Find where the given text appears and provide that cell's center as [X, Y] coordinate. 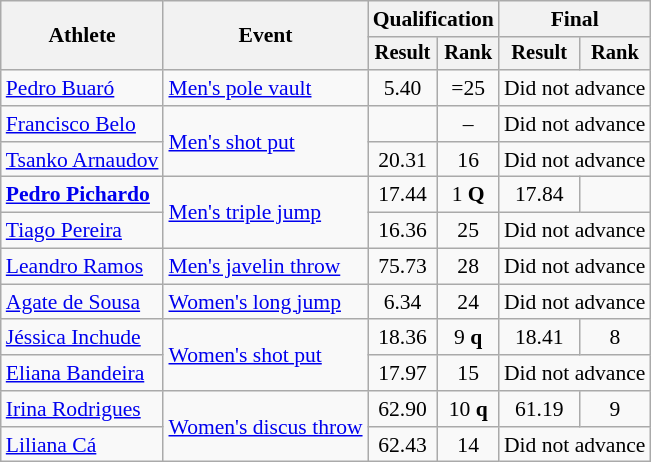
Francisco Belo [82, 124]
Qualification [434, 19]
16.36 [403, 231]
Athlete [82, 36]
9 q [468, 338]
17.84 [540, 195]
Women's shot put [265, 356]
Men's triple jump [265, 212]
16 [468, 160]
Leandro Ramos [82, 267]
8 [616, 338]
9 [616, 409]
Pedro Buaró [82, 88]
Agate de Sousa [82, 302]
24 [468, 302]
Event [265, 36]
Women's discus throw [265, 426]
6.34 [403, 302]
Men's shot put [265, 142]
15 [468, 373]
5.40 [403, 88]
18.36 [403, 338]
75.73 [403, 267]
Pedro Pichardo [82, 195]
17.44 [403, 195]
=25 [468, 88]
Tiago Pereira [82, 231]
Tsanko Arnaudov [82, 160]
28 [468, 267]
61.19 [540, 409]
62.90 [403, 409]
25 [468, 231]
Men's pole vault [265, 88]
– [468, 124]
20.31 [403, 160]
Women's long jump [265, 302]
Men's javelin throw [265, 267]
18.41 [540, 338]
Eliana Bandeira [82, 373]
1 Q [468, 195]
10 q [468, 409]
Irina Rodrigues [82, 409]
Final [575, 19]
17.97 [403, 373]
Jéssica Inchude [82, 338]
